Capture the cell that displays the provided text and extract its (X, Y) central coordinate. 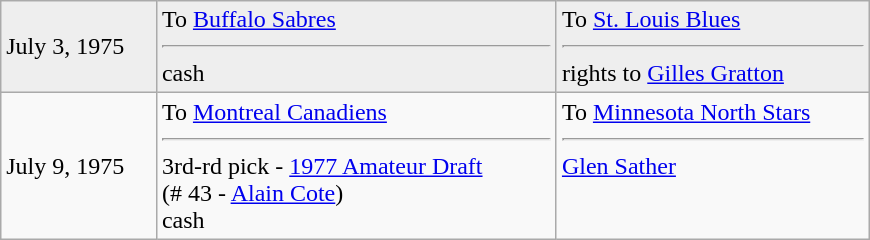
July 9, 1975 (79, 166)
To Buffalo Sabrescash (356, 47)
To St. Louis Bluesrights to Gilles Gratton (712, 47)
July 3, 1975 (79, 47)
To Minnesota North StarsGlen Sather (712, 166)
To Montreal Canadiens3rd-rd pick - 1977 Amateur Draft(# 43 - Alain Cote)cash (356, 166)
